Find where the given text appears and provide that cell's center as [x, y] coordinate. 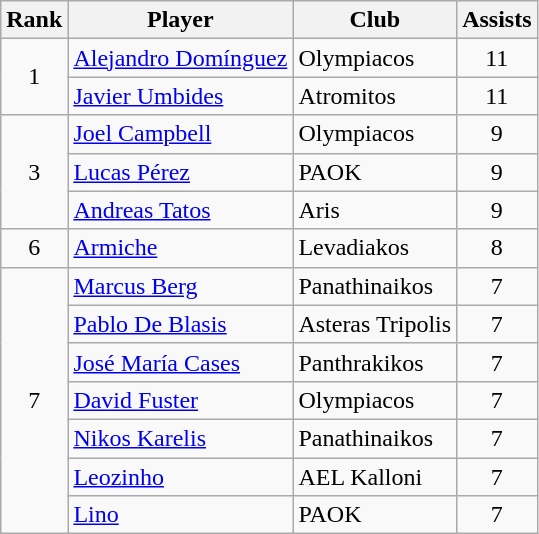
Levadiakos [375, 248]
Player [180, 20]
Club [375, 20]
Armiche [180, 248]
1 [34, 77]
Joel Campbell [180, 134]
Leozinho [180, 477]
Assists [497, 20]
6 [34, 248]
Lucas Pérez [180, 172]
8 [497, 248]
3 [34, 172]
Asteras Tripolis [375, 324]
Rank [34, 20]
Lino [180, 515]
David Fuster [180, 400]
Andreas Tatos [180, 210]
Panthrakikos [375, 362]
Aris [375, 210]
Marcus Berg [180, 286]
Pablo De Blasis [180, 324]
Nikos Karelis [180, 438]
AEL Kalloni [375, 477]
José María Cases [180, 362]
Atromitos [375, 96]
Alejandro Domínguez [180, 58]
Javier Umbides [180, 96]
